Detect which cell encompasses the target text, then output its [x, y] center coordinate. 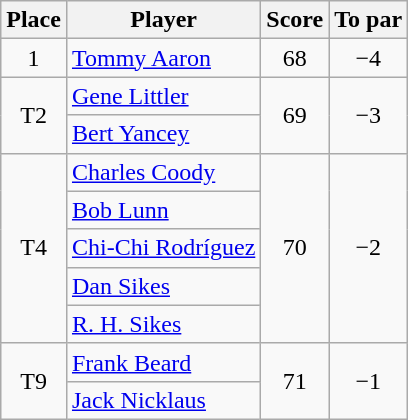
Charles Coody [163, 172]
−4 [368, 58]
−2 [368, 248]
Player [163, 20]
Chi-Chi Rodríguez [163, 248]
R. H. Sikes [163, 324]
Bob Lunn [163, 210]
Jack Nicklaus [163, 400]
Dan Sikes [163, 286]
To par [368, 20]
T2 [34, 115]
Score [295, 20]
70 [295, 248]
Tommy Aaron [163, 58]
Place [34, 20]
−1 [368, 381]
T4 [34, 248]
68 [295, 58]
Gene Littler [163, 96]
69 [295, 115]
1 [34, 58]
Frank Beard [163, 362]
T9 [34, 381]
71 [295, 381]
−3 [368, 115]
Bert Yancey [163, 134]
